Detect which cell encompasses the target text, then output its (x, y) center coordinate. 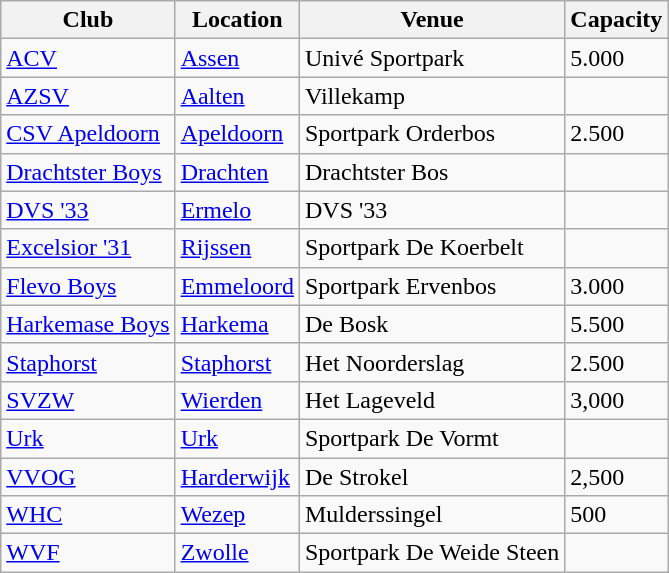
Venue (432, 20)
Zwolle (237, 553)
Sportpark Ervenbos (432, 286)
Emmeloord (237, 286)
Univé Sportpark (432, 58)
ACV (88, 58)
Location (237, 20)
Drachtster Bos (432, 172)
Apeldoorn (237, 134)
Drachten (237, 172)
VVOG (88, 477)
Het Lageveld (432, 400)
500 (616, 515)
Wierden (237, 400)
Drachtster Boys (88, 172)
Sportpark Orderbos (432, 134)
Rijssen (237, 248)
WVF (88, 553)
Sportpark De Vormt (432, 438)
3.000 (616, 286)
De Strokel (432, 477)
Wezep (237, 515)
WHC (88, 515)
Villekamp (432, 96)
Harkemase Boys (88, 324)
Excelsior '31 (88, 248)
5.500 (616, 324)
Capacity (616, 20)
Mulderssingel (432, 515)
AZSV (88, 96)
Club (88, 20)
Ermelo (237, 210)
5.000 (616, 58)
Sportpark De Koerbelt (432, 248)
De Bosk (432, 324)
CSV Apeldoorn (88, 134)
2,500 (616, 477)
Sportpark De Weide Steen (432, 553)
Aalten (237, 96)
SVZW (88, 400)
Het Noorderslag (432, 362)
Assen (237, 58)
Flevo Boys (88, 286)
Harderwijk (237, 477)
Harkema (237, 324)
3,000 (616, 400)
